From the cell containing the given text, extract its center point as [x, y] coordinate. 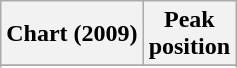
Chart (2009) [72, 34]
Peakposition [189, 34]
